Capture the cell that displays the provided text and extract its [x, y] central coordinate. 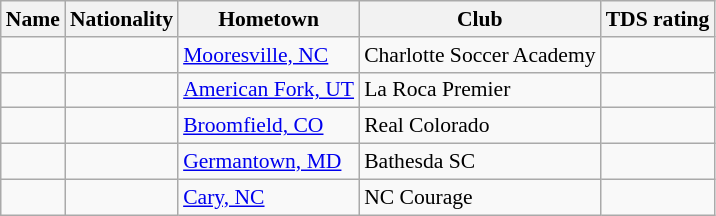
La Roca Premier [480, 90]
Mooresville, NC [268, 55]
American Fork, UT [268, 90]
Club [480, 19]
TDS rating [658, 19]
Real Colorado [480, 126]
Germantown, MD [268, 162]
Nationality [122, 19]
Hometown [268, 19]
Charlotte Soccer Academy [480, 55]
NC Courage [480, 197]
Name [33, 19]
Bathesda SC [480, 162]
Cary, NC [268, 197]
Broomfield, CO [268, 126]
